Identify which cell holds the provided text, then report its [x, y] central coordinate. 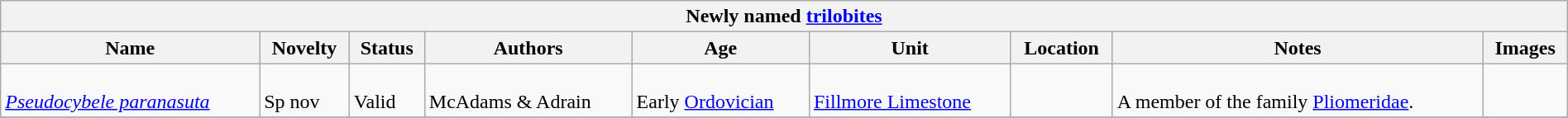
Status [387, 48]
Sp nov [304, 91]
Age [720, 48]
Newly named trilobites [784, 17]
Early Ordovician [720, 91]
Images [1525, 48]
Name [131, 48]
Pseudocybele paranasuta [131, 91]
Novelty [304, 48]
Authors [528, 48]
Location [1062, 48]
Unit [910, 48]
Fillmore Limestone [910, 91]
McAdams & Adrain [528, 91]
A member of the family Pliomeridae. [1298, 91]
Valid [387, 91]
Notes [1298, 48]
